Identify which cell holds the provided text, then report its [X, Y] central coordinate. 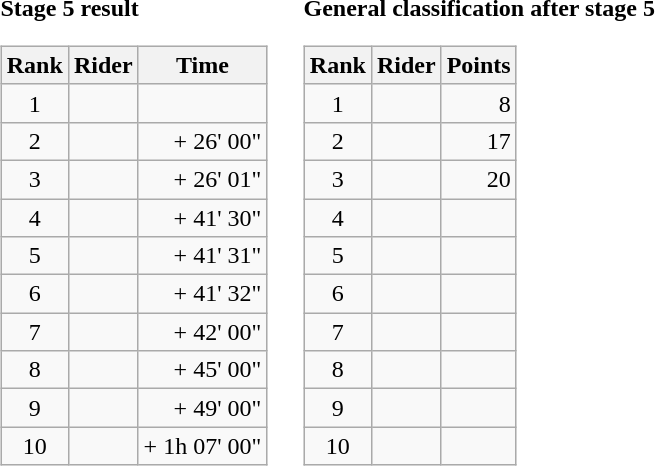
+ 45' 00" [202, 370]
+ 1h 07' 00" [202, 446]
17 [478, 141]
+ 42' 00" [202, 332]
+ 41' 32" [202, 294]
+ 41' 30" [202, 217]
20 [478, 179]
Points [478, 65]
+ 49' 00" [202, 408]
+ 26' 00" [202, 141]
+ 41' 31" [202, 256]
Time [202, 65]
+ 26' 01" [202, 179]
